Return (X, Y) of the center of cell containing provided text 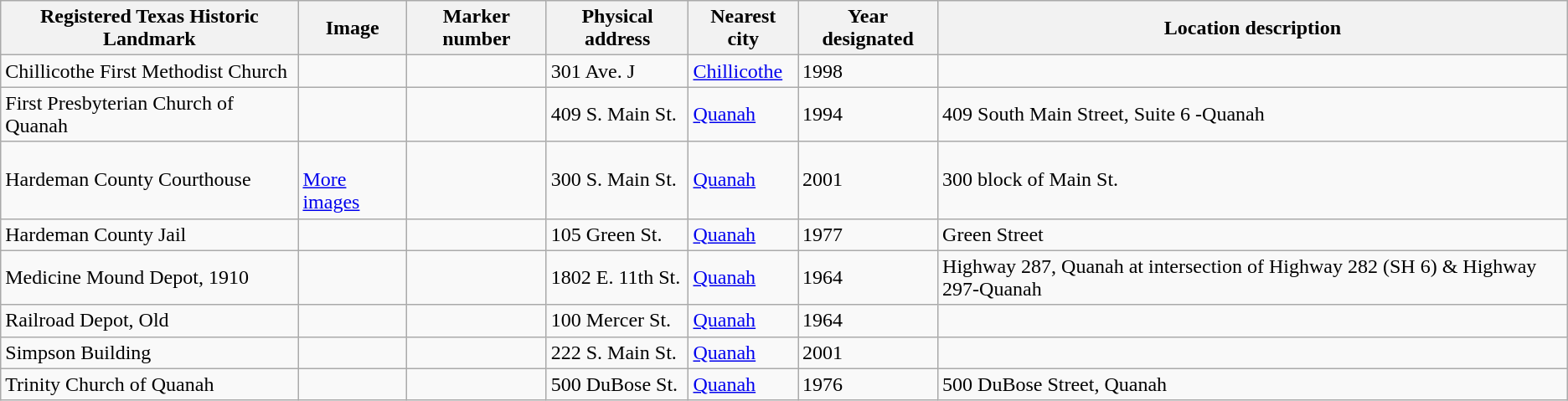
300 S. Main St. (617, 180)
105 Green St. (617, 234)
Image (352, 28)
1994 (868, 114)
Green Street (1253, 234)
100 Mercer St. (617, 321)
Marker number (476, 28)
Chillicothe (744, 71)
More images (352, 180)
Location description (1253, 28)
Medicine Mound Depot, 1910 (149, 278)
300 block of Main St. (1253, 180)
409 South Main Street, Suite 6 -Quanah (1253, 114)
Nearest city (744, 28)
Simpson Building (149, 352)
301 Ave. J (617, 71)
Railroad Depot, Old (149, 321)
1998 (868, 71)
1977 (868, 234)
1802 E. 11th St. (617, 278)
Hardeman County Jail (149, 234)
500 DuBose St. (617, 384)
Hardeman County Courthouse (149, 180)
Year designated (868, 28)
Chillicothe First Methodist Church (149, 71)
Trinity Church of Quanah (149, 384)
Physical address (617, 28)
222 S. Main St. (617, 352)
500 DuBose Street, Quanah (1253, 384)
1976 (868, 384)
First Presbyterian Church of Quanah (149, 114)
Highway 287, Quanah at intersection of Highway 282 (SH 6) & Highway 297-Quanah (1253, 278)
Registered Texas Historic Landmark (149, 28)
409 S. Main St. (617, 114)
